Identify which cell holds the provided text, then report its [X, Y] central coordinate. 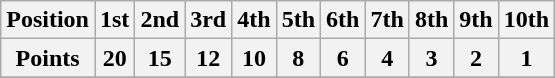
6th [343, 20]
8 [298, 58]
1st [114, 20]
10 [254, 58]
5th [298, 20]
4th [254, 20]
9th [476, 20]
12 [208, 58]
2 [476, 58]
15 [160, 58]
20 [114, 58]
2nd [160, 20]
6 [343, 58]
8th [431, 20]
7th [387, 20]
3 [431, 58]
4 [387, 58]
3rd [208, 20]
Points [48, 58]
10th [526, 20]
1 [526, 58]
Position [48, 20]
